Extract the (X, Y) coordinate from the center of the cell holding the provided text.  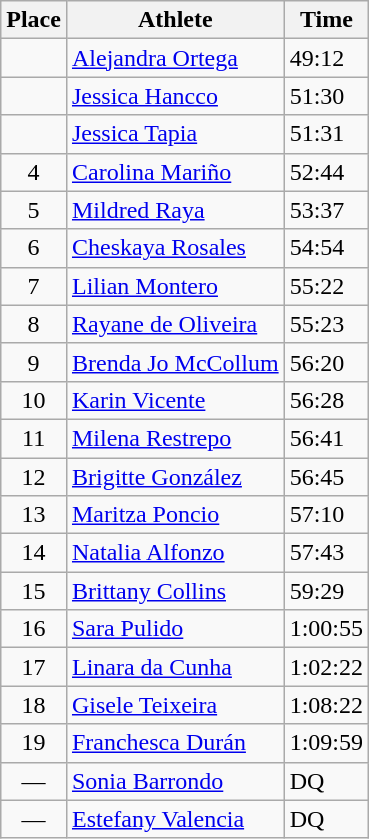
Brigitte González (175, 477)
Lilian Montero (175, 286)
Jessica Tapia (175, 134)
49:12 (326, 58)
1:00:55 (326, 629)
15 (34, 591)
56:41 (326, 438)
56:20 (326, 362)
Milena Restrepo (175, 438)
Jessica Hancco (175, 96)
Alejandra Ortega (175, 58)
Karin Vicente (175, 400)
17 (34, 667)
Place (34, 20)
53:37 (326, 210)
57:10 (326, 515)
Brittany Collins (175, 591)
55:22 (326, 286)
Sara Pulido (175, 629)
Athlete (175, 20)
57:43 (326, 553)
Time (326, 20)
18 (34, 705)
55:23 (326, 324)
11 (34, 438)
Brenda Jo McCollum (175, 362)
Maritza Poncio (175, 515)
Carolina Mariño (175, 172)
10 (34, 400)
14 (34, 553)
5 (34, 210)
8 (34, 324)
19 (34, 743)
13 (34, 515)
Linara da Cunha (175, 667)
Mildred Raya (175, 210)
Estefany Valencia (175, 819)
Cheskaya Rosales (175, 248)
9 (34, 362)
Franchesca Durán (175, 743)
6 (34, 248)
59:29 (326, 591)
1:08:22 (326, 705)
Sonia Barrondo (175, 781)
56:45 (326, 477)
1:09:59 (326, 743)
Natalia Alfonzo (175, 553)
56:28 (326, 400)
52:44 (326, 172)
51:30 (326, 96)
1:02:22 (326, 667)
4 (34, 172)
Rayane de Oliveira (175, 324)
54:54 (326, 248)
51:31 (326, 134)
12 (34, 477)
16 (34, 629)
7 (34, 286)
Gisele Teixeira (175, 705)
